Return (X, Y) of the center of cell containing provided text 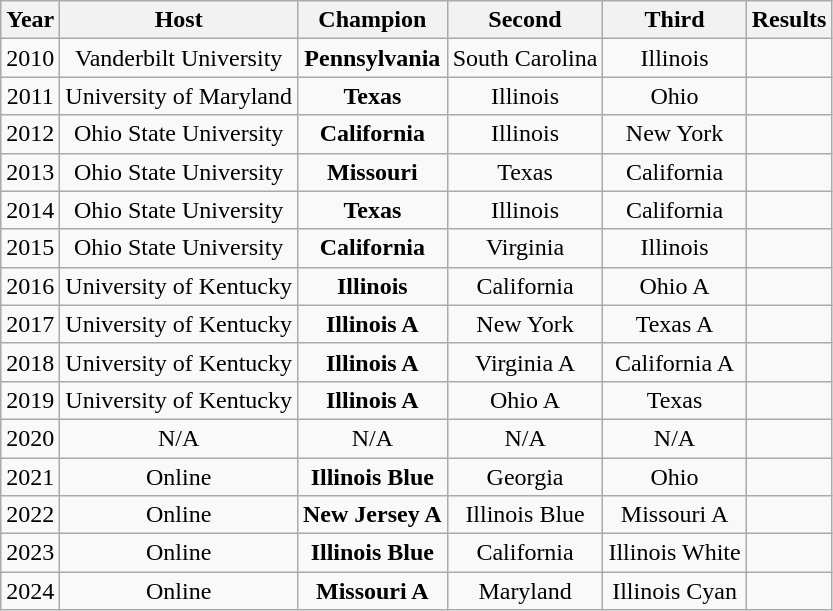
Maryland (525, 591)
Results (789, 20)
2013 (30, 172)
Year (30, 20)
University of Maryland (179, 96)
New Jersey A (372, 515)
2014 (30, 210)
Virginia A (525, 362)
2021 (30, 477)
California A (674, 362)
2016 (30, 286)
Third (674, 20)
2010 (30, 58)
Illinois White (674, 553)
2011 (30, 96)
2018 (30, 362)
2020 (30, 438)
Vanderbilt University (179, 58)
Texas A (674, 324)
Missouri (372, 172)
Illinois Cyan (674, 591)
Champion (372, 20)
2023 (30, 553)
2022 (30, 515)
Virginia (525, 248)
South Carolina (525, 58)
2024 (30, 591)
2019 (30, 400)
Georgia (525, 477)
Host (179, 20)
2017 (30, 324)
Second (525, 20)
2015 (30, 248)
Pennsylvania (372, 58)
2012 (30, 134)
